Find where the given text appears and provide that cell's center as [x, y] coordinate. 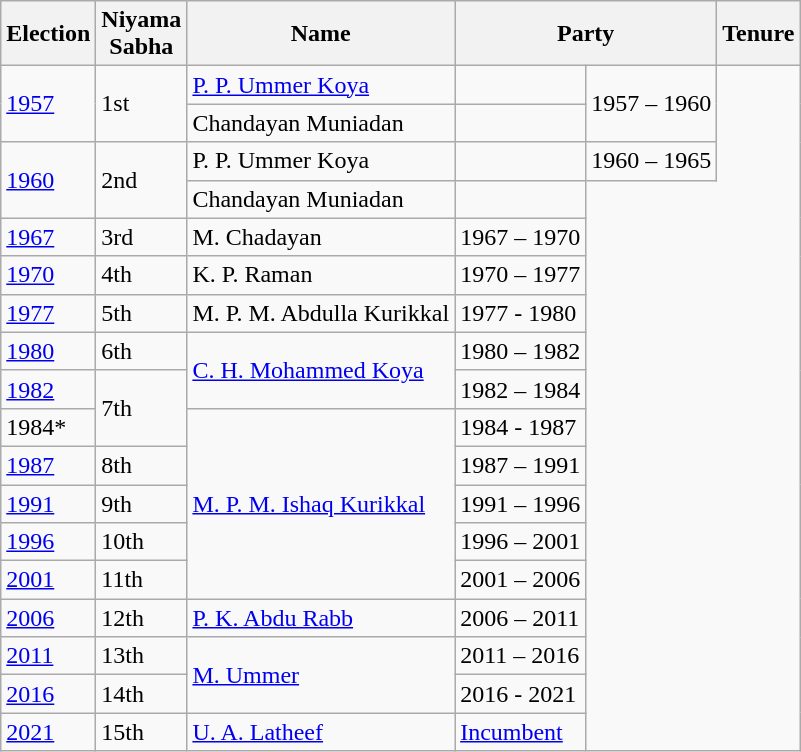
14th [142, 694]
11th [142, 580]
2021 [48, 732]
2001 [48, 580]
2006 [48, 618]
1991 – 1996 [520, 503]
K. P. Raman [321, 275]
1984 - 1987 [520, 427]
1977 [48, 313]
2011 [48, 656]
2006 – 2011 [520, 618]
M. Ummer [321, 675]
10th [142, 542]
1996 – 2001 [520, 542]
5th [142, 313]
7th [142, 408]
1996 [48, 542]
1991 [48, 503]
1960 – 1965 [652, 161]
2001 – 2006 [520, 580]
M. P. M. Ishaq Kurikkal [321, 503]
1987 [48, 465]
Party [586, 34]
2016 [48, 694]
1970 – 1977 [520, 275]
13th [142, 656]
4th [142, 275]
C. H. Mohammed Koya [321, 370]
P. K. Abdu Rabb [321, 618]
Tenure [758, 34]
1970 [48, 275]
U. A. Latheef [321, 732]
1980 – 1982 [520, 351]
1967 – 1970 [520, 237]
1960 [48, 180]
2011 – 2016 [520, 656]
2016 - 2021 [520, 694]
1980 [48, 351]
NiyamaSabha [142, 34]
M. P. M. Abdulla Kurikkal [321, 313]
M. Chadayan [321, 237]
Name [321, 34]
1987 – 1991 [520, 465]
1982 [48, 389]
8th [142, 465]
6th [142, 351]
2nd [142, 180]
12th [142, 618]
1957 [48, 104]
9th [142, 503]
1st [142, 104]
1984* [48, 427]
1977 - 1980 [520, 313]
15th [142, 732]
1982 – 1984 [520, 389]
1967 [48, 237]
3rd [142, 237]
Incumbent [520, 732]
1957 – 1960 [652, 104]
Election [48, 34]
